Scan for the cell matching the given text and deliver its [x, y] coordinate at center. 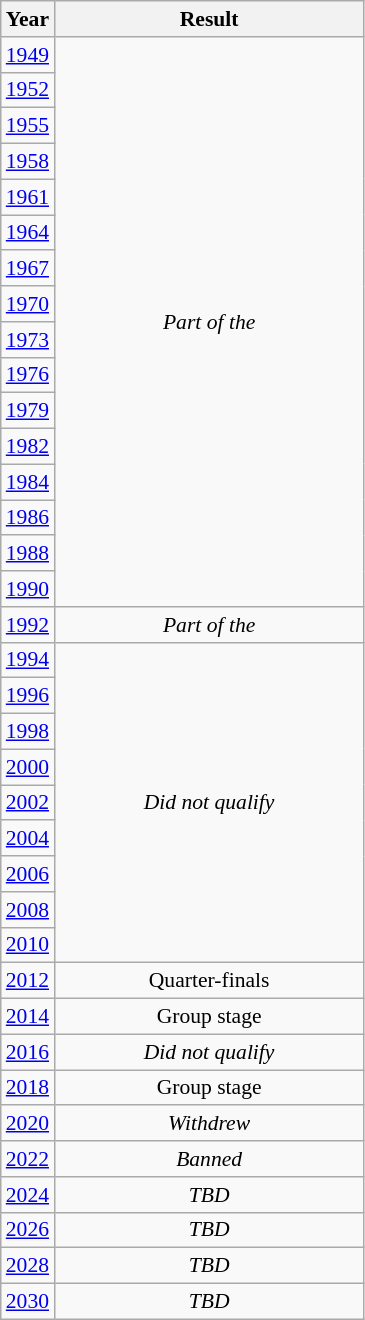
2024 [28, 1195]
Banned [209, 1159]
2008 [28, 910]
2014 [28, 1017]
2000 [28, 767]
1996 [28, 696]
1964 [28, 233]
1988 [28, 554]
Quarter-finals [209, 981]
1986 [28, 518]
1982 [28, 447]
1958 [28, 162]
1973 [28, 340]
2028 [28, 1266]
1970 [28, 304]
2004 [28, 839]
Result [209, 19]
Year [28, 19]
2010 [28, 945]
1992 [28, 625]
1994 [28, 660]
1949 [28, 55]
2006 [28, 874]
2002 [28, 803]
1998 [28, 732]
2030 [28, 1302]
1979 [28, 411]
1976 [28, 375]
2026 [28, 1230]
Withdrew [209, 1124]
1961 [28, 197]
1952 [28, 90]
2018 [28, 1088]
1955 [28, 126]
2020 [28, 1124]
2022 [28, 1159]
2016 [28, 1052]
1967 [28, 269]
1984 [28, 482]
1990 [28, 589]
2012 [28, 981]
